Search for the cell housing the specified text and yield its [x, y] center coordinate. 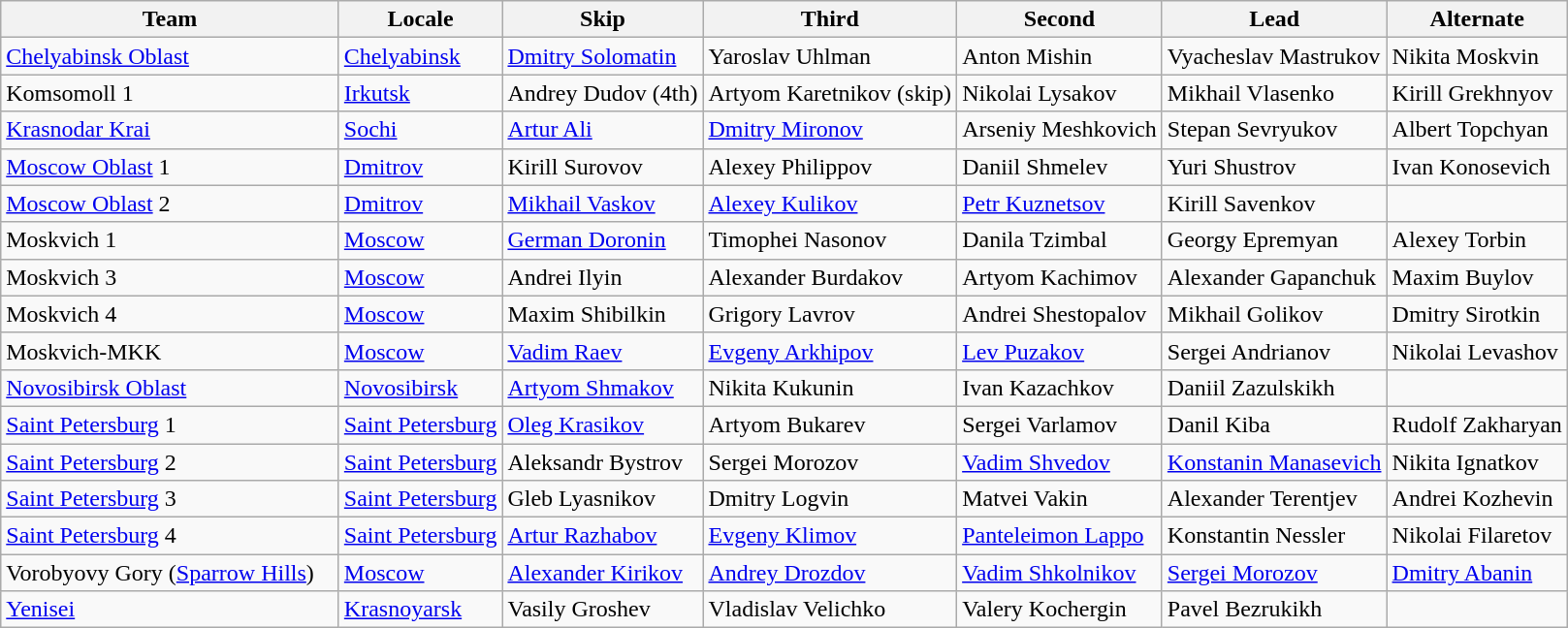
Moskvich 3 [171, 277]
Novosibirsk [421, 388]
Evgeny Klimov [830, 536]
Second [1060, 19]
Artur Ali [603, 130]
Mikhail Golikov [1274, 314]
Alexander Gapanchuk [1274, 277]
Rudolf Zakharyan [1477, 424]
Konstanin Manasevich [1274, 462]
Kirill Grekhnyov [1477, 93]
Pavel Bezrukikh [1274, 610]
Yenisei [171, 610]
Danil Kiba [1274, 424]
Maxim Shibilkin [603, 314]
Mikhail Vlasenko [1274, 93]
Moskvich 4 [171, 314]
Evgeny Arkhipov [830, 351]
Dmitry Logvin [830, 499]
Kirill Savenkov [1274, 204]
Nikolai Levashov [1477, 351]
Grigory Lavrov [830, 314]
Andrei Kozhevin [1477, 499]
Dmitry Solomatin [603, 56]
Dmitry Abanin [1477, 573]
Moskvich-MKK [171, 351]
Vyacheslav Mastrukov [1274, 56]
Krasnoyarsk [421, 610]
Alexey Torbin [1477, 240]
Locale [421, 19]
Alexander Burdakov [830, 277]
Moscow Oblast 1 [171, 167]
Alexander Terentjev [1274, 499]
Alexander Kirikov [603, 573]
Vadim Raev [603, 351]
Vorobyovy Gory (Sparrow Hills) [171, 573]
Dmitry Sirotkin [1477, 314]
Artyom Shmakov [603, 388]
Matvei Vakin [1060, 499]
Moskvich 1 [171, 240]
Oleg Krasikov [603, 424]
Nikolai Lysakov [1060, 93]
Moscow Oblast 2 [171, 204]
Petr Kuznetsov [1060, 204]
Stepan Sevryukov [1274, 130]
Arseniy Meshkovich [1060, 130]
Lead [1274, 19]
Nikita Moskvin [1477, 56]
Komsomoll 1 [171, 93]
Andrey Dudov (4th) [603, 93]
Irkutsk [421, 93]
Saint Petersburg 2 [171, 462]
Saint Petersburg 1 [171, 424]
Kirill Surovov [603, 167]
Artur Razhabov [603, 536]
Nikita Ignatkov [1477, 462]
Nikita Kukunin [830, 388]
Artyom Kachimov [1060, 277]
Alexey Philippov [830, 167]
Dmitry Mironov [830, 130]
Yaroslav Uhlman [830, 56]
Daniil Zazulskikh [1274, 388]
Alexey Kulikov [830, 204]
Mikhail Vaskov [603, 204]
Krasnodar Krai [171, 130]
Saint Petersburg 3 [171, 499]
Team [171, 19]
Novosibirsk Oblast [171, 388]
Artyom Bukarev [830, 424]
Artyom Karetnikov (skip) [830, 93]
Sergei Varlamov [1060, 424]
Konstantin Nessler [1274, 536]
Yuri Shustrov [1274, 167]
Gleb Lyasnikov [603, 499]
Panteleimon Lappo [1060, 536]
Timophei Nasonov [830, 240]
Georgy Epremyan [1274, 240]
Vadim Shvedov [1060, 462]
Chelyabinsk [421, 56]
Nikolai Filaretov [1477, 536]
Andrei Ilyin [603, 277]
Andrey Drozdov [830, 573]
Vadim Shkolnikov [1060, 573]
Aleksandr Bystrov [603, 462]
Vladislav Velichko [830, 610]
Skip [603, 19]
Ivan Kazachkov [1060, 388]
Sochi [421, 130]
Chelyabinsk Oblast [171, 56]
Albert Topchyan [1477, 130]
Anton Mishin [1060, 56]
Daniil Shmelev [1060, 167]
Lev Puzakov [1060, 351]
Third [830, 19]
Andrei Shestopalov [1060, 314]
Valery Kochergin [1060, 610]
Saint Petersburg 4 [171, 536]
Sergei Andrianov [1274, 351]
German Doronin [603, 240]
Alternate [1477, 19]
Vasily Groshev [603, 610]
Maxim Buylov [1477, 277]
Danila Tzimbal [1060, 240]
Ivan Konosevich [1477, 167]
